Determine the (X, Y) coordinate at the center of the cell enclosing the given text.  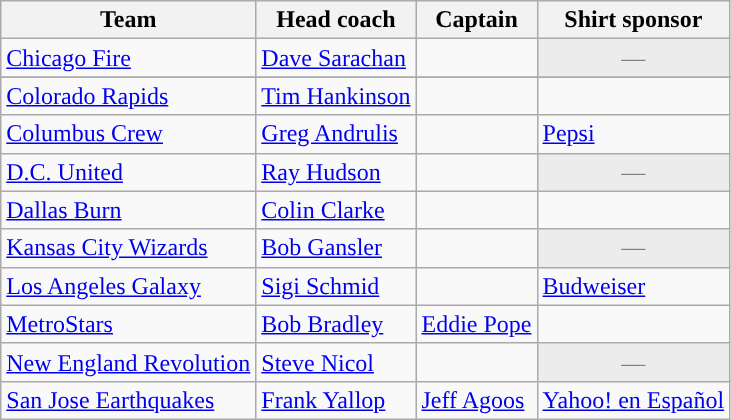
Steve Nicol (336, 362)
Ray Hudson (336, 172)
Yahoo! en Español (634, 400)
Captain (476, 20)
New England Revolution (128, 362)
Los Angeles Galaxy (128, 286)
San Jose Earthquakes (128, 400)
Team (128, 20)
Bob Gansler (336, 248)
Dave Sarachan (336, 58)
Dallas Burn (128, 210)
Bob Bradley (336, 324)
D.C. United (128, 172)
MetroStars (128, 324)
Greg Andrulis (336, 134)
Head coach (336, 20)
Colorado Rapids (128, 96)
Budweiser (634, 286)
Frank Yallop (336, 400)
Pepsi (634, 134)
Kansas City Wizards (128, 248)
Sigi Schmid (336, 286)
Colin Clarke (336, 210)
Columbus Crew (128, 134)
Jeff Agoos (476, 400)
Shirt sponsor (634, 20)
Tim Hankinson (336, 96)
Chicago Fire (128, 58)
Eddie Pope (476, 324)
